Determine the [x, y] coordinate at the center of the cell enclosing the given text.  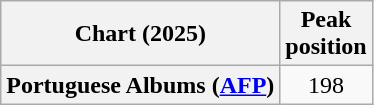
Peakposition [326, 34]
Portuguese Albums (AFP) [140, 85]
198 [326, 85]
Chart (2025) [140, 34]
